Extract the [x, y] coordinate from the center of the cell holding the provided text.  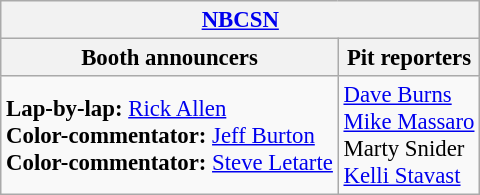
Booth announcers [170, 58]
Lap-by-lap: Rick AllenColor-commentator: Jeff BurtonColor-commentator: Steve Letarte [170, 136]
Pit reporters [409, 58]
NBCSN [240, 20]
Dave BurnsMike MassaroMarty SniderKelli Stavast [409, 136]
